Find where the given text appears and provide that cell's center as (X, Y) coordinate. 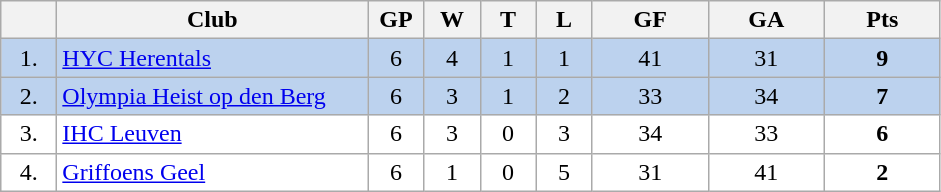
T (508, 20)
Club (212, 20)
L (564, 20)
3. (29, 134)
4. (29, 172)
5 (564, 172)
IHC Leuven (212, 134)
2. (29, 96)
GP (396, 20)
1. (29, 58)
9 (882, 58)
W (452, 20)
GA (766, 20)
Olympia Heist op den Berg (212, 96)
HYC Herentals (212, 58)
Pts (882, 20)
Griffoens Geel (212, 172)
GF (650, 20)
7 (882, 96)
4 (452, 58)
